Identify which cell holds the provided text, then report its [x, y] central coordinate. 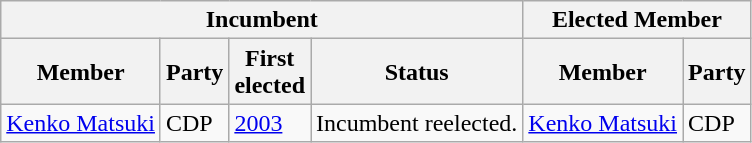
Firstelected [270, 72]
Status [417, 72]
Elected Member [637, 20]
Incumbent reelected. [417, 123]
Incumbent [262, 20]
2003 [270, 123]
